Identify which cell holds the provided text, then report its [X, Y] central coordinate. 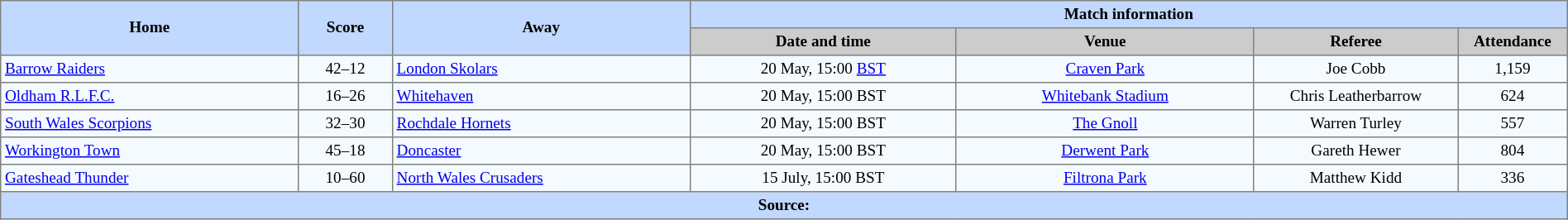
Date and time [823, 41]
557 [1513, 124]
Whitebank Stadium [1105, 96]
32–30 [346, 124]
42–12 [346, 69]
336 [1513, 179]
10–60 [346, 179]
Away [541, 28]
Barrow Raiders [150, 69]
North Wales Crusaders [541, 179]
Source: [784, 205]
Doncaster [541, 151]
45–18 [346, 151]
Referee [1355, 41]
Craven Park [1105, 69]
15 July, 15:00 BST [823, 179]
The Gnoll [1105, 124]
Home [150, 28]
Chris Leatherbarrow [1355, 96]
Workington Town [150, 151]
Gateshead Thunder [150, 179]
Warren Turley [1355, 124]
Derwent Park [1105, 151]
Rochdale Hornets [541, 124]
London Skolars [541, 69]
Joe Cobb [1355, 69]
Filtrona Park [1105, 179]
1,159 [1513, 69]
804 [1513, 151]
Whitehaven [541, 96]
Attendance [1513, 41]
16–26 [346, 96]
Oldham R.L.F.C. [150, 96]
624 [1513, 96]
Match information [1128, 15]
Matthew Kidd [1355, 179]
South Wales Scorpions [150, 124]
Venue [1105, 41]
Score [346, 28]
Gareth Hewer [1355, 151]
